Return the [x, y] coordinate for the center point of the cell that contains the specified text.  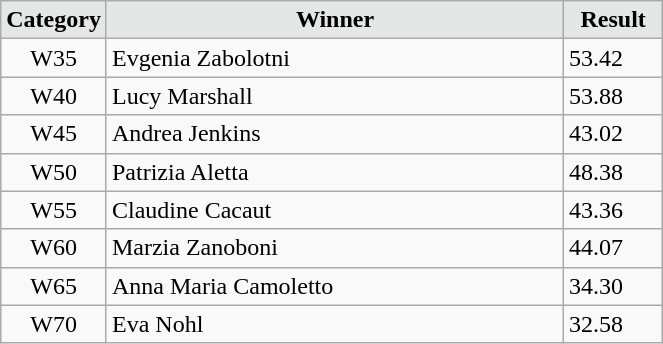
Eva Nohl [334, 324]
32.58 [614, 324]
Marzia Zanoboni [334, 248]
53.42 [614, 58]
48.38 [614, 172]
34.30 [614, 286]
W65 [54, 286]
W40 [54, 96]
W60 [54, 248]
43.02 [614, 134]
Patrizia Aletta [334, 172]
Andrea Jenkins [334, 134]
W55 [54, 210]
W45 [54, 134]
Anna Maria Camoletto [334, 286]
Lucy Marshall [334, 96]
Evgenia Zabolotni [334, 58]
W50 [54, 172]
Claudine Cacaut [334, 210]
Category [54, 20]
Winner [334, 20]
44.07 [614, 248]
W70 [54, 324]
Result [614, 20]
53.88 [614, 96]
W35 [54, 58]
43.36 [614, 210]
